Find where the given text appears and provide that cell's center as (x, y) coordinate. 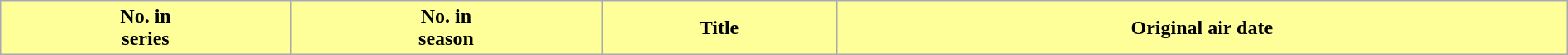
No. inseries (146, 28)
Title (719, 28)
Original air date (1202, 28)
No. inseason (446, 28)
